From the cell containing the given text, extract its center point as (X, Y) coordinate. 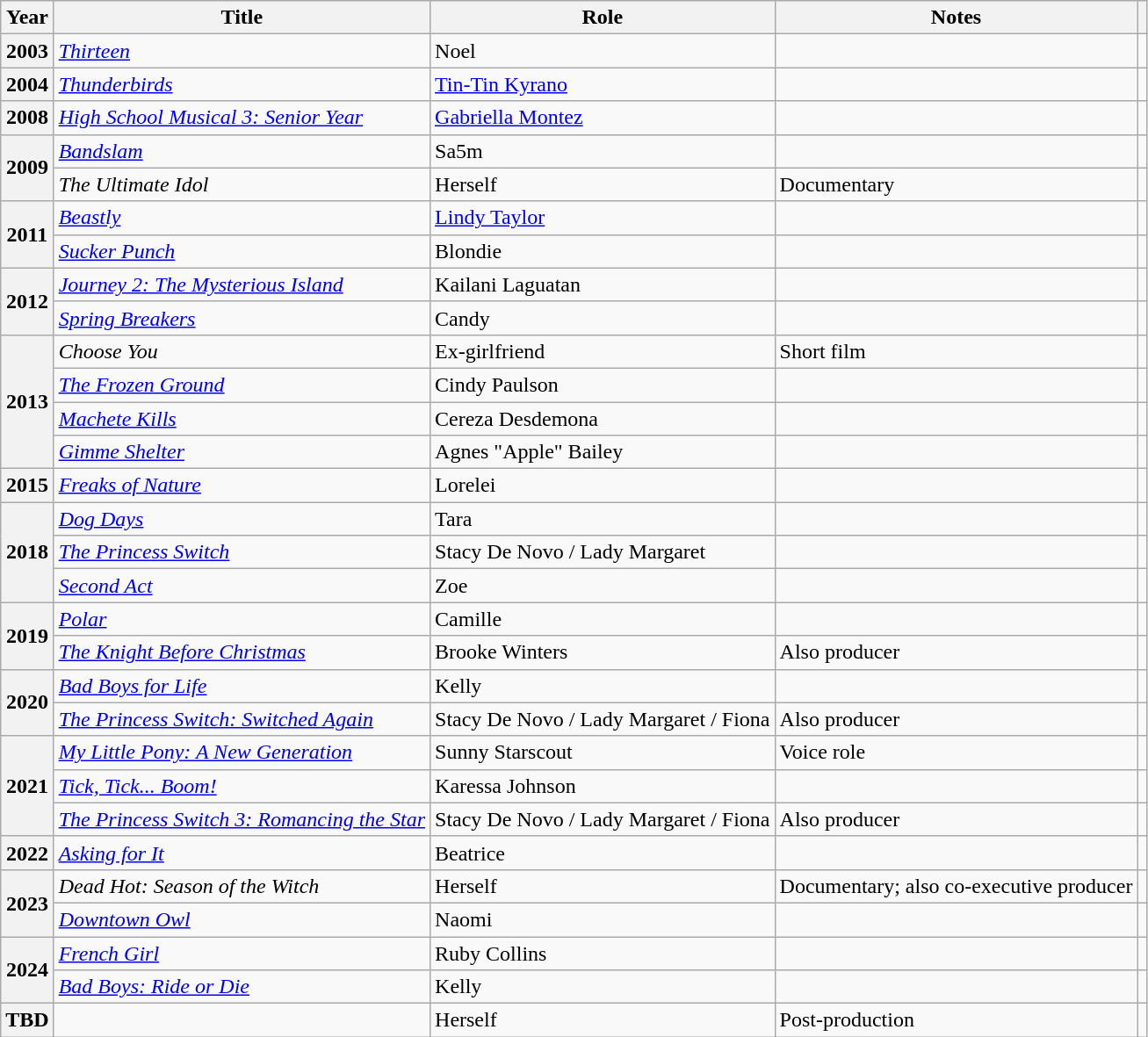
2024 (27, 969)
Choose You (242, 351)
Year (27, 18)
Voice role (956, 753)
Brooke Winters (603, 652)
Tick, Tick... Boom! (242, 786)
Bad Boys: Ride or Die (242, 987)
Post-production (956, 1020)
Karessa Johnson (603, 786)
2003 (27, 51)
French Girl (242, 953)
The Knight Before Christmas (242, 652)
2019 (27, 636)
Noel (603, 51)
Blondie (603, 251)
Ruby Collins (603, 953)
The Princess Switch: Switched Again (242, 719)
Dead Hot: Season of the Witch (242, 886)
Asking for It (242, 853)
Candy (603, 318)
2004 (27, 84)
Gabriella Montez (603, 118)
Downtown Owl (242, 919)
Naomi (603, 919)
Short film (956, 351)
Agnes "Apple" Bailey (603, 452)
Documentary; also co-executive producer (956, 886)
Thirteen (242, 51)
Bandslam (242, 151)
Stacy De Novo / Lady Margaret (603, 552)
2021 (27, 786)
Sucker Punch (242, 251)
Dog Days (242, 519)
Notes (956, 18)
Bad Boys for Life (242, 686)
The Princess Switch 3: Romancing the Star (242, 819)
Gimme Shelter (242, 452)
2009 (27, 168)
Ex-girlfriend (603, 351)
My Little Pony: A New Generation (242, 753)
Machete Kills (242, 419)
2015 (27, 486)
Title (242, 18)
Journey 2: The Mysterious Island (242, 284)
Kailani Laguatan (603, 284)
Cindy Paulson (603, 385)
Tara (603, 519)
The Frozen Ground (242, 385)
Sa5m (603, 151)
Thunderbirds (242, 84)
2020 (27, 702)
Beatrice (603, 853)
Lindy Taylor (603, 218)
Spring Breakers (242, 318)
TBD (27, 1020)
The Princess Switch (242, 552)
The Ultimate Idol (242, 184)
Freaks of Nature (242, 486)
Lorelei (603, 486)
Zoe (603, 586)
2012 (27, 301)
Beastly (242, 218)
Second Act (242, 586)
2011 (27, 234)
Documentary (956, 184)
Camille (603, 619)
2023 (27, 903)
Sunny Starscout (603, 753)
2022 (27, 853)
Role (603, 18)
2018 (27, 552)
Cereza Desdemona (603, 419)
Tin-Tin Kyrano (603, 84)
2008 (27, 118)
2013 (27, 401)
Polar (242, 619)
High School Musical 3: Senior Year (242, 118)
